For the text-containing cell, return its midpoint in [x, y] coordinate format. 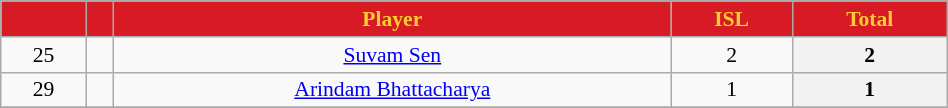
25 [44, 55]
ISL [732, 19]
Total [870, 19]
Arindam Bhattacharya [392, 90]
29 [44, 90]
Player [392, 19]
Suvam Sen [392, 55]
